Scan for the cell matching the given text and deliver its [x, y] coordinate at center. 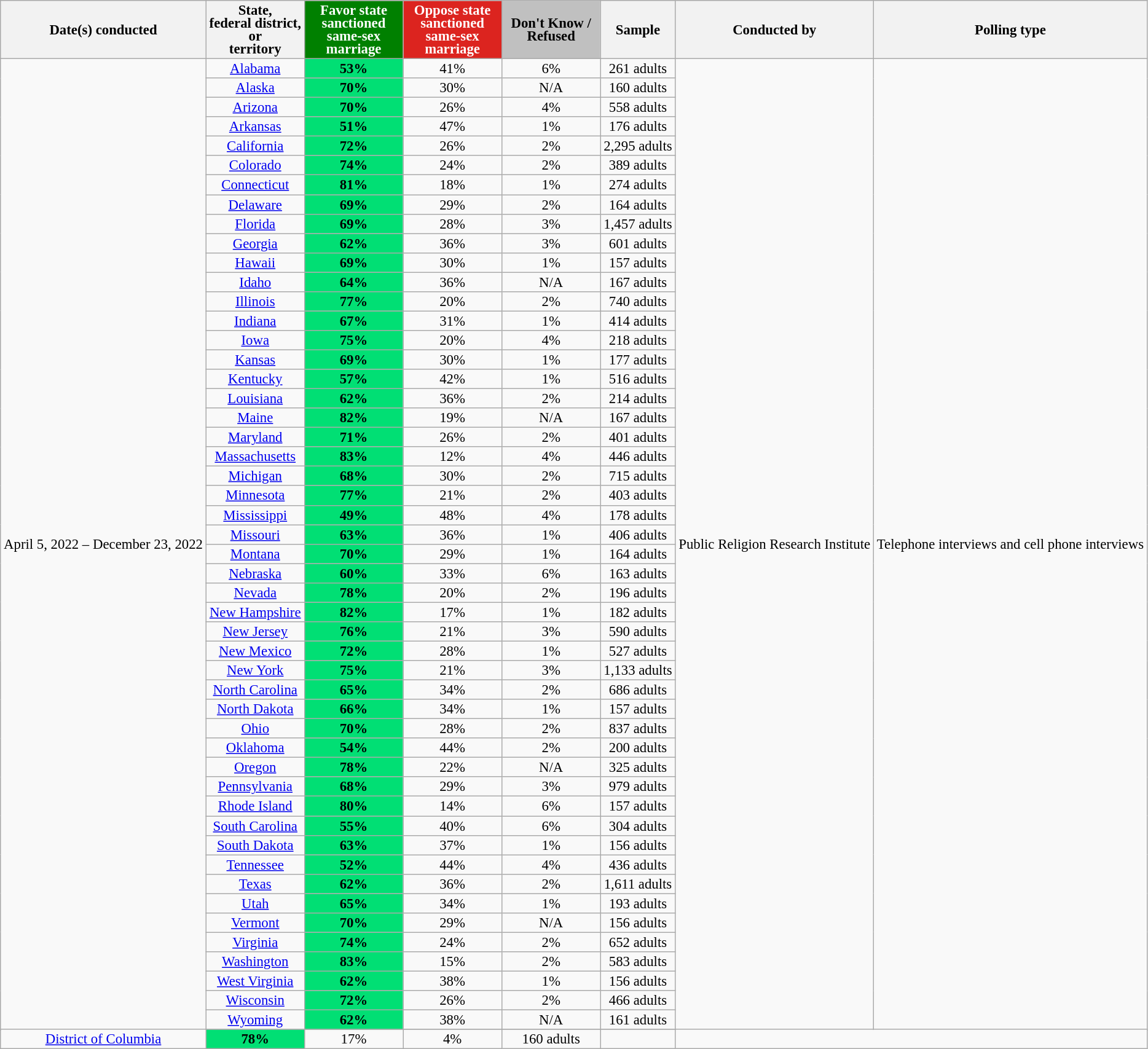
80% [354, 806]
19% [452, 418]
740 adults [638, 302]
New Jersey [255, 632]
Idaho [255, 282]
76% [354, 632]
14% [452, 806]
Nebraska [255, 573]
North Dakota [255, 709]
Nevada [255, 593]
47% [452, 127]
Don't Know / Refused [551, 29]
Arkansas [255, 127]
Rhode Island [255, 806]
527 adults [638, 651]
1,457 adults [638, 224]
Oklahoma [255, 748]
Maryland [255, 438]
403 adults [638, 496]
Kansas [255, 359]
Connecticut [255, 185]
446 adults [638, 457]
Kentucky [255, 379]
558 adults [638, 108]
66% [354, 709]
163 adults [638, 573]
52% [354, 865]
Washington [255, 962]
22% [452, 768]
161 adults [638, 1020]
389 adults [638, 166]
49% [354, 515]
193 adults [638, 903]
2,295 adults [638, 146]
57% [354, 379]
177 adults [638, 359]
Oregon [255, 768]
60% [354, 573]
Illinois [255, 302]
New Hampshire [255, 612]
Utah [255, 903]
Louisiana [255, 399]
218 adults [638, 340]
Wyoming [255, 1020]
Michigan [255, 476]
Alabama [255, 69]
40% [452, 826]
New Mexico [255, 651]
Mississippi [255, 515]
176 adults [638, 127]
414 adults [638, 321]
67% [354, 321]
Pennsylvania [255, 787]
West Virginia [255, 981]
686 adults [638, 690]
41% [452, 69]
Polling type [1010, 29]
466 adults [638, 1000]
Montana [255, 554]
55% [354, 826]
42% [452, 379]
406 adults [638, 535]
Date(s) conducted [103, 29]
Sample [638, 29]
Colorado [255, 166]
State,federal district,orterritory [255, 29]
12% [452, 457]
1,133 adults [638, 670]
71% [354, 438]
601 adults [638, 243]
Minnesota [255, 496]
Favor state sanctioned same-sex marriage [354, 29]
325 adults [638, 768]
South Carolina [255, 826]
South Dakota [255, 845]
15% [452, 962]
Telephone interviews and cell phone interviews [1010, 544]
Vermont [255, 923]
54% [354, 748]
Florida [255, 224]
Missouri [255, 535]
Oppose state sanctioned same-sex marriage [452, 29]
590 adults [638, 632]
436 adults [638, 865]
Iowa [255, 340]
Arizona [255, 108]
214 adults [638, 399]
81% [354, 185]
April 5, 2022 – December 23, 2022 [103, 544]
Georgia [255, 243]
48% [452, 515]
Wisconsin [255, 1000]
37% [452, 845]
516 adults [638, 379]
New York [255, 670]
Ohio [255, 729]
200 adults [638, 748]
178 adults [638, 515]
Tennessee [255, 865]
304 adults [638, 826]
715 adults [638, 476]
837 adults [638, 729]
Indiana [255, 321]
Delaware [255, 205]
California [255, 146]
Hawaii [255, 262]
Texas [255, 884]
Virginia [255, 942]
North Carolina [255, 690]
Massachusetts [255, 457]
583 adults [638, 962]
District of Columbia [103, 1039]
64% [354, 282]
31% [452, 321]
51% [354, 127]
Conducted by [774, 29]
401 adults [638, 438]
53% [354, 69]
18% [452, 185]
Public Religion Research Institute [774, 544]
979 adults [638, 787]
196 adults [638, 593]
274 adults [638, 185]
Alaska [255, 88]
182 adults [638, 612]
261 adults [638, 69]
652 adults [638, 942]
1,611 adults [638, 884]
Maine [255, 418]
33% [452, 573]
